Pinpoint the cell where the given text exists, returning its [X, Y] midpoint coordinate. 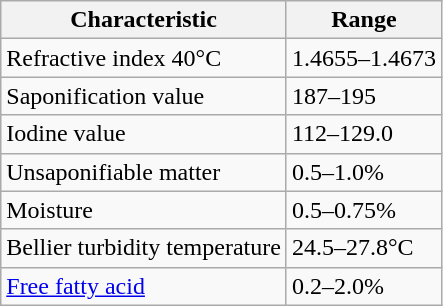
112–129.0 [364, 134]
Iodine value [144, 134]
Range [364, 20]
Bellier turbidity temperature [144, 248]
0.5–1.0% [364, 172]
Moisture [144, 210]
0.2–2.0% [364, 286]
Saponification value [144, 96]
Unsaponifiable matter [144, 172]
24.5–27.8°C [364, 248]
Characteristic [144, 20]
Free fatty acid [144, 286]
1.4655–1.4673 [364, 58]
187–195 [364, 96]
Refractive index 40°C [144, 58]
0.5–0.75% [364, 210]
